Extract the [X, Y] coordinate from the center of the cell holding the provided text.  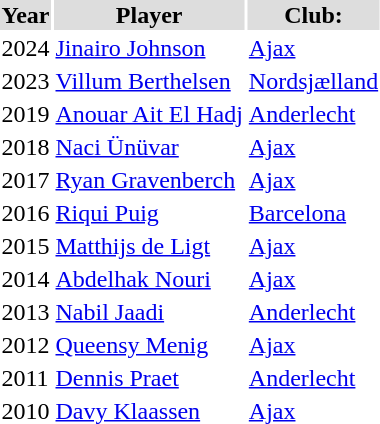
2013 [26, 312]
Dennis Praet [149, 378]
2024 [26, 48]
2018 [26, 147]
Club: [313, 15]
Barcelona [313, 213]
2017 [26, 180]
Riqui Puig [149, 213]
Anouar Ait El Hadj [149, 114]
Naci Ünüvar [149, 147]
2014 [26, 279]
Player [149, 15]
Matthijs de Ligt [149, 246]
Nordsjælland [313, 81]
Jinairo Johnson [149, 48]
2011 [26, 378]
Queensy Menig [149, 345]
2023 [26, 81]
2016 [26, 213]
Abdelhak Nouri [149, 279]
2015 [26, 246]
Year [26, 15]
Nabil Jaadi [149, 312]
Villum Berthelsen [149, 81]
Ryan Gravenberch [149, 180]
2012 [26, 345]
2019 [26, 114]
